Determine the [X, Y] coordinate at the center of the cell enclosing the given text.  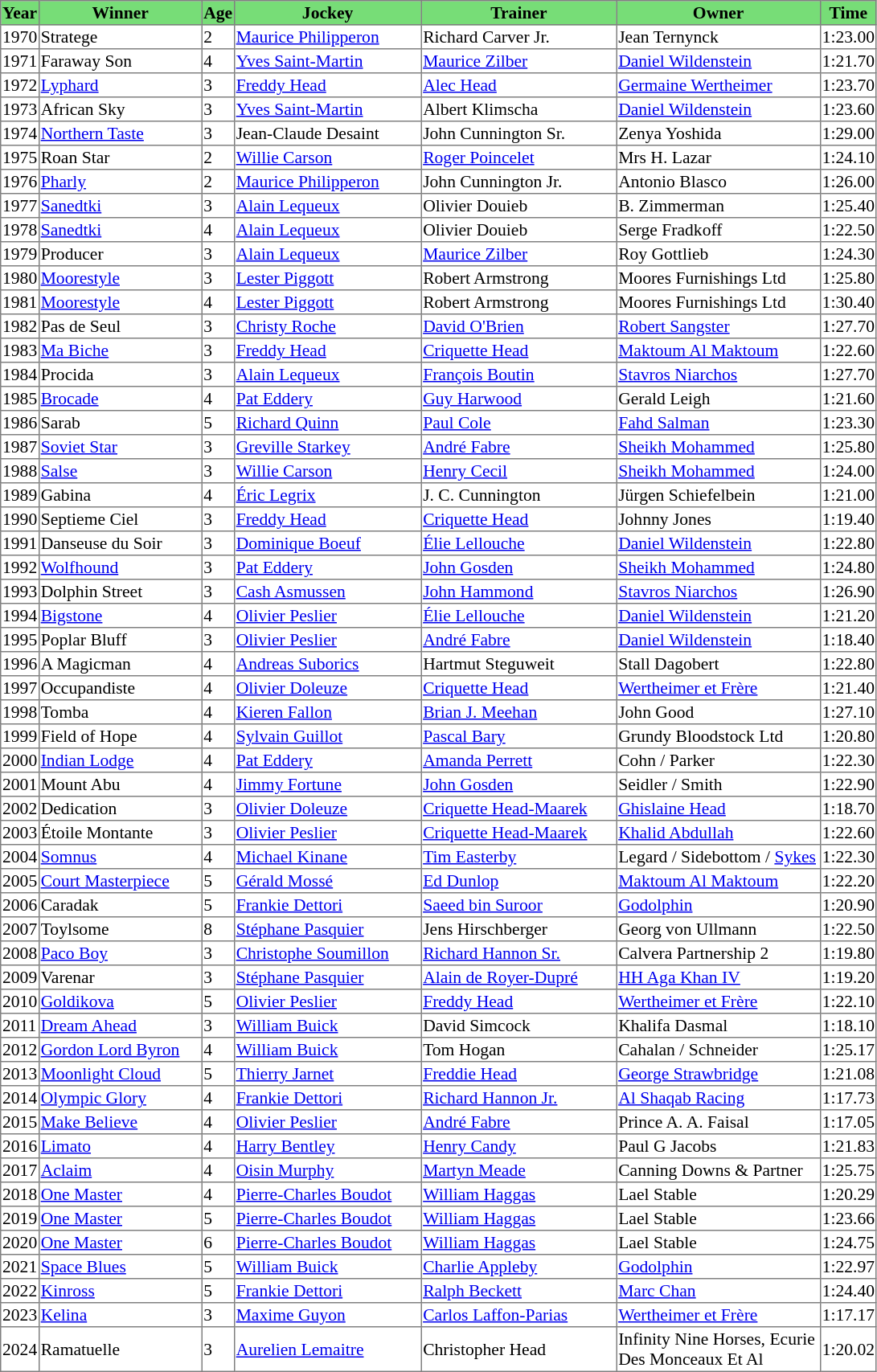
1973 [20, 109]
2002 [20, 809]
Étoile Montante [120, 833]
Stall Dagobert [719, 664]
2022 [20, 1291]
2017 [20, 1170]
1:30.40 [848, 302]
1985 [20, 399]
Andreas Suborics [327, 664]
1:24.40 [848, 1291]
Paco Boy [120, 953]
1974 [20, 133]
2005 [20, 881]
Khalid Abdullah [719, 833]
Calvera Partnership 2 [719, 953]
Wolfhound [120, 567]
Trainer [519, 13]
1:18.70 [848, 809]
Salse [120, 471]
2008 [20, 953]
A Magicman [120, 664]
Infinity Nine Horses, Ecurie Des Monceaux Et Al [719, 1349]
Ed Dunlop [519, 881]
1:22.97 [848, 1267]
Johnny Jones [719, 519]
1:17.17 [848, 1315]
1:21.20 [848, 616]
2019 [20, 1218]
1:25.40 [848, 206]
Canning Downs & Partner [719, 1170]
Christy Roche [327, 326]
1:21.08 [848, 1074]
1980 [20, 278]
Prince A. A. Faisal [719, 1122]
1978 [20, 230]
1977 [20, 206]
1:20.29 [848, 1194]
Martyn Meade [519, 1170]
David O'Brien [519, 326]
1:23.00 [848, 37]
Amanda Perrett [519, 760]
Jean-Claude Desaint [327, 133]
Éric Legrix [327, 495]
Ralph Beckett [519, 1291]
Christopher Head [519, 1349]
Michael Kinane [327, 857]
2016 [20, 1146]
2013 [20, 1074]
Make Believe [120, 1122]
1983 [20, 350]
Dedication [120, 809]
Marc Chan [719, 1291]
1995 [20, 640]
Harry Bentley [327, 1146]
1997 [20, 688]
Court Masterpiece [120, 881]
Lyphard [120, 85]
1:19.40 [848, 519]
Time [848, 13]
1:26.00 [848, 182]
1:24.00 [848, 471]
Moonlight Cloud [120, 1074]
Charlie Appleby [519, 1267]
J. C. Cunnington [519, 495]
Alain de Royer-Dupré [519, 977]
1972 [20, 85]
Procida [120, 375]
Grundy Bloodstock Ltd [719, 736]
African Sky [120, 109]
Fahd Salman [719, 423]
2001 [20, 784]
2014 [20, 1098]
Jens Hirschberger [519, 929]
Indian Lodge [120, 760]
1:21.83 [848, 1146]
B. Zimmerman [719, 206]
Albert Klimscha [519, 109]
Owner [719, 13]
Tim Easterby [519, 857]
Maxime Guyon [327, 1315]
Cohn / Parker [719, 760]
1979 [20, 254]
Dream Ahead [120, 1026]
Georg von Ullmann [719, 929]
Year [20, 13]
Sylvain Guillot [327, 736]
Poplar Bluff [120, 640]
1998 [20, 712]
2021 [20, 1267]
Hartmut Steguweit [519, 664]
Faraway Son [120, 61]
1:22.20 [848, 881]
1:25.17 [848, 1050]
Alec Head [519, 85]
Occupandiste [120, 688]
1:26.90 [848, 592]
Brocade [120, 399]
Dolphin Street [120, 592]
Soviet Star [120, 447]
Stratege [120, 37]
Jürgen Schiefelbein [719, 495]
Limato [120, 1146]
Gérald Mossé [327, 881]
1990 [20, 519]
Al Shaqab Racing [719, 1098]
Toylsome [120, 929]
Roy Gottlieb [719, 254]
Somnus [120, 857]
Saeed bin Suroor [519, 905]
1:23.30 [848, 423]
Danseuse du Soir [120, 543]
1:24.75 [848, 1243]
Tomba [120, 712]
1:18.40 [848, 640]
2015 [20, 1122]
Ramatuelle [120, 1349]
Guy Harwood [519, 399]
Field of Hope [120, 736]
1:24.80 [848, 567]
1987 [20, 447]
1993 [20, 592]
2018 [20, 1194]
2012 [20, 1050]
1992 [20, 567]
2020 [20, 1243]
Khalifa Dasmal [719, 1026]
Roan Star [120, 158]
2009 [20, 977]
Goldikova [120, 1001]
John Hammond [519, 592]
2000 [20, 760]
1988 [20, 471]
1:21.60 [848, 399]
Zenya Yoshida [719, 133]
Aclaim [120, 1170]
François Boutin [519, 375]
1:19.80 [848, 953]
Sarab [120, 423]
1:17.73 [848, 1098]
Richard Carver Jr. [519, 37]
Serge Fradkoff [719, 230]
1:22.90 [848, 784]
1970 [20, 37]
Tom Hogan [519, 1050]
1:20.02 [848, 1349]
Mount Abu [120, 784]
1:18.10 [848, 1026]
1994 [20, 616]
1982 [20, 326]
2024 [20, 1349]
2004 [20, 857]
Roger Poincelet [519, 158]
1:20.80 [848, 736]
Paul G Jacobs [719, 1146]
Christophe Soumillon [327, 953]
2011 [20, 1026]
Greville Starkey [327, 447]
Winner [120, 13]
John Cunnington Jr. [519, 182]
1:25.75 [848, 1170]
Ma Biche [120, 350]
Antonio Blasco [719, 182]
Jockey [327, 13]
1989 [20, 495]
Northern Taste [120, 133]
1981 [20, 302]
1986 [20, 423]
1971 [20, 61]
Richard Hannon Jr. [519, 1098]
Oisin Murphy [327, 1170]
HH Aga Khan IV [719, 977]
Space Blues [120, 1267]
John Cunnington Sr. [519, 133]
1:23.66 [848, 1218]
1999 [20, 736]
Henry Cecil [519, 471]
Mrs H. Lazar [719, 158]
Varenar [120, 977]
1:21.40 [848, 688]
Aurelien Lemaitre [327, 1349]
Carlos Laffon-Parias [519, 1315]
Kinross [120, 1291]
1991 [20, 543]
1:27.10 [848, 712]
1996 [20, 664]
Richard Quinn [327, 423]
1:23.60 [848, 109]
Kelina [120, 1315]
Pharly [120, 182]
1:23.70 [848, 85]
8 [218, 929]
John Good [719, 712]
Septieme Ciel [120, 519]
2010 [20, 1001]
Freddie Head [519, 1074]
2006 [20, 905]
1:20.90 [848, 905]
1:21.00 [848, 495]
Brian J. Meehan [519, 712]
1984 [20, 375]
Legard / Sidebottom / Sykes [719, 857]
Paul Cole [519, 423]
1975 [20, 158]
1:22.10 [848, 1001]
1:24.10 [848, 158]
2007 [20, 929]
1:21.70 [848, 61]
Robert Sangster [719, 326]
Cash Asmussen [327, 592]
Age [218, 13]
Kieren Fallon [327, 712]
1:24.30 [848, 254]
Jean Ternynck [719, 37]
2003 [20, 833]
Ghislaine Head [719, 809]
Producer [120, 254]
Gordon Lord Byron [120, 1050]
Thierry Jarnet [327, 1074]
Gerald Leigh [719, 399]
Dominique Boeuf [327, 543]
Cahalan / Schneider [719, 1050]
Germaine Wertheimer [719, 85]
Pas de Seul [120, 326]
1:29.00 [848, 133]
Pascal Bary [519, 736]
Richard Hannon Sr. [519, 953]
Gabina [120, 495]
Jimmy Fortune [327, 784]
1:17.05 [848, 1122]
David Simcock [519, 1026]
George Strawbridge [719, 1074]
Caradak [120, 905]
Olympic Glory [120, 1098]
6 [218, 1243]
1976 [20, 182]
Seidler / Smith [719, 784]
Bigstone [120, 616]
Henry Candy [519, 1146]
1:19.20 [848, 977]
2023 [20, 1315]
